Search for the cell housing the specified text and yield its (X, Y) center coordinate. 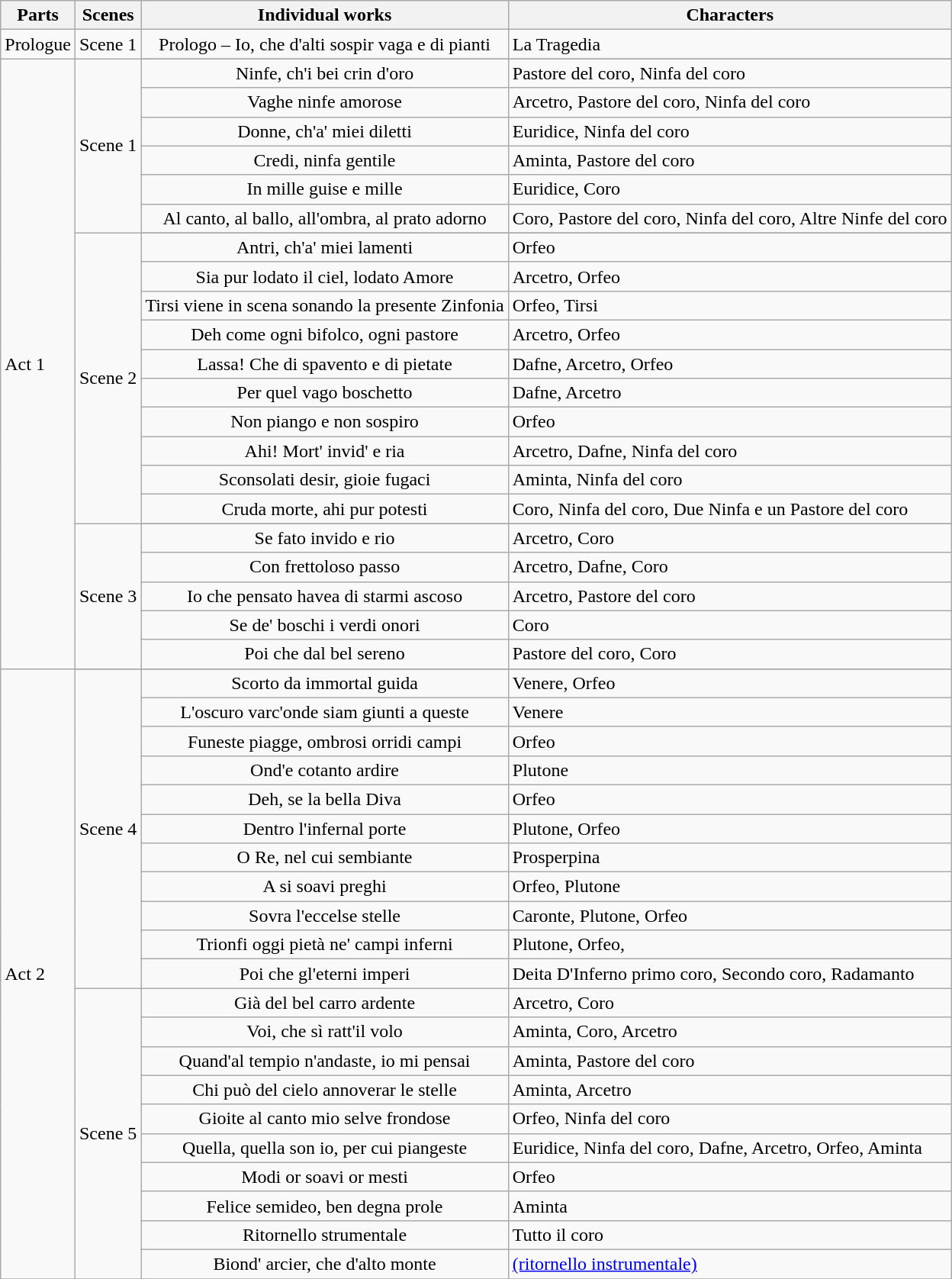
Aminta, Arcetro (729, 1090)
(ritornello instrumentale) (729, 1264)
Vaghe ninfe amorose (325, 102)
Aminta, Ninfa del coro (729, 480)
Poi che gl'eterni imperi (325, 974)
Orfeo, Ninfa del coro (729, 1119)
Con frettoloso passo (325, 567)
Cruda morte, ahi pur potesti (325, 509)
Scene 4 (108, 829)
Io che pensato havea di starmi ascoso (325, 596)
Arcetro, Pastore del coro, Ninfa del coro (729, 102)
Characters (729, 15)
Arcetro, Pastore del coro (729, 596)
Caronte, Plutone, Orfeo (729, 916)
Sovra l'eccelse stelle (325, 916)
Act 1 (38, 363)
Chi può del cielo annoverar le stelle (325, 1090)
Trionfi oggi pietà ne' campi inferni (325, 945)
L'oscuro varc'onde siam giunti a queste (325, 712)
Prologue (38, 44)
Quand'al tempio n'andaste, io mi pensai (325, 1061)
Poi che dal bel sereno (325, 654)
Pastore del coro, Coro (729, 654)
Pastore del coro, Ninfa del coro (729, 73)
Arcetro, Dafne, Ninfa del coro (729, 451)
Se de' boschi i verdi onori (325, 625)
In mille guise e mille (325, 189)
Scene 3 (108, 596)
Lassa! Che di spavento e di pietate (325, 364)
Euridice, Coro (729, 189)
Scorto da immortal guida (325, 683)
Gioite al canto mio selve frondose (325, 1119)
Aminta, Coro, Arcetro (729, 1032)
Ahi! Mort' invid' e ria (325, 451)
Sia pur lodato il ciel, lodato Amore (325, 276)
Venere (729, 712)
Tutto il coro (729, 1235)
Sconsolati desir, gioie fugaci (325, 480)
Orfeo, Plutone (729, 887)
Modi or soavi or mesti (325, 1177)
Scenes (108, 15)
Act 2 (38, 974)
Ond'e cotanto ardire (325, 770)
Funeste piagge, ombrosi orridi campi (325, 741)
Al canto, al ballo, all'ombra, al prato adorno (325, 218)
Tirsi viene in scena sonando la presente Zinfonia (325, 305)
Plutone, Orfeo (729, 828)
Per quel vago boschetto (325, 393)
O Re, nel cui sembiante (325, 858)
Coro (729, 625)
Quella, quella son io, per cui piangeste (325, 1148)
Deh, se la bella Diva (325, 799)
Dentro l'infernal porte (325, 828)
Voi, che sì ratt'il volo (325, 1032)
La Tragedia (729, 44)
Euridice, Ninfa del coro, Dafne, Arcetro, Orfeo, Aminta (729, 1148)
Aminta (729, 1206)
Deita D'Inferno primo coro, Secondo coro, Radamanto (729, 974)
Antri, ch'a' miei lamenti (325, 247)
Prosperpina (729, 858)
Deh come ogni bifolco, ogni pastore (325, 334)
Arcetro, Dafne, Coro (729, 567)
Ritornello strumentale (325, 1235)
Prologo – Io, che d'alti sospir vaga e di pianti (325, 44)
Scene 2 (108, 379)
Scene 5 (108, 1134)
Coro, Pastore del coro, Ninfa del coro, Altre Ninfe del coro (729, 218)
Orfeo, Tirsi (729, 305)
Coro, Ninfa del coro, Due Ninfa e un Pastore del coro (729, 509)
Biond' arcier, che d'alto monte (325, 1264)
Venere, Orfeo (729, 683)
Dafne, Arcetro (729, 393)
Ninfe, ch'i bei crin d'oro (325, 73)
Credi, ninfa gentile (325, 160)
Già del bel carro ardente (325, 1003)
A si soavi preghi (325, 887)
Donne, ch'a' miei diletti (325, 131)
Euridice, Ninfa del coro (729, 131)
Parts (38, 15)
Individual works (325, 15)
Dafne, Arcetro, Orfeo (729, 364)
Plutone, Orfeo, (729, 945)
Non piango e non sospiro (325, 422)
Felice semideo, ben degna prole (325, 1206)
Plutone (729, 770)
Se fato invido e rio (325, 538)
